Search for the cell housing the specified text and yield its (x, y) center coordinate. 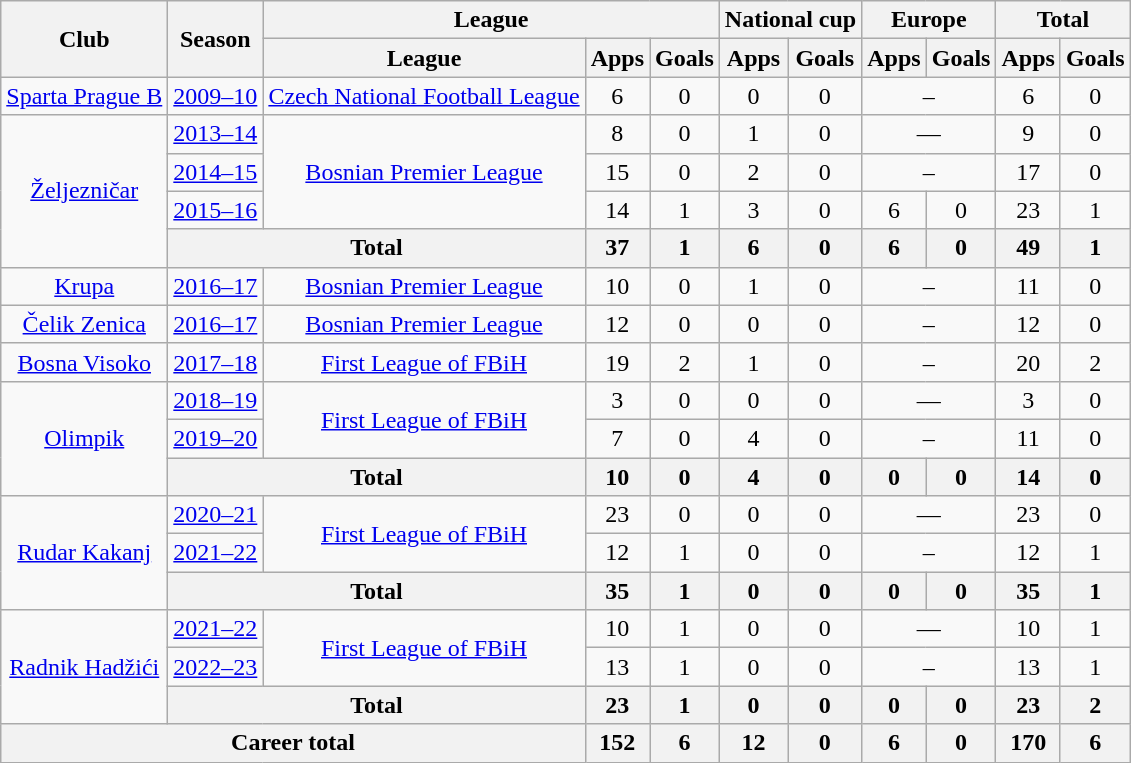
2018–19 (216, 400)
9 (1028, 134)
2022–23 (216, 667)
Krupa (84, 286)
37 (617, 248)
2020–21 (216, 515)
2015–16 (216, 210)
Sparta Prague B (84, 96)
National cup (790, 20)
7 (617, 438)
2019–20 (216, 438)
2009–10 (216, 96)
152 (617, 743)
15 (617, 172)
8 (617, 134)
Europe (929, 20)
Željezničar (84, 191)
17 (1028, 172)
2014–15 (216, 172)
170 (1028, 743)
49 (1028, 248)
Bosna Visoko (84, 362)
Rudar Kakanj (84, 553)
Radnik Hadžići (84, 667)
2017–18 (216, 362)
2013–14 (216, 134)
20 (1028, 362)
19 (617, 362)
Olimpik (84, 438)
Season (216, 39)
Čelik Zenica (84, 324)
Czech National Football League (424, 96)
Career total (293, 743)
Club (84, 39)
